Determine the [x, y] coordinate at the center of the cell enclosing the given text.  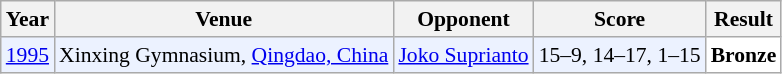
Result [744, 19]
Bronze [744, 55]
Opponent [463, 19]
Score [620, 19]
Xinxing Gymnasium, Qingdao, China [224, 55]
1995 [28, 55]
Venue [224, 19]
Joko Suprianto [463, 55]
Year [28, 19]
15–9, 14–17, 1–15 [620, 55]
